Find where the given text appears and provide that cell's center as [X, Y] coordinate. 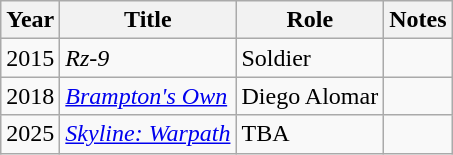
Diego Alomar [310, 96]
Year [30, 20]
2018 [30, 96]
Rz-9 [148, 58]
2015 [30, 58]
TBA [310, 134]
Role [310, 20]
Skyline: Warpath [148, 134]
Soldier [310, 58]
Title [148, 20]
2025 [30, 134]
Brampton's Own [148, 96]
Notes [418, 20]
